Search for the cell housing the specified text and yield its (X, Y) center coordinate. 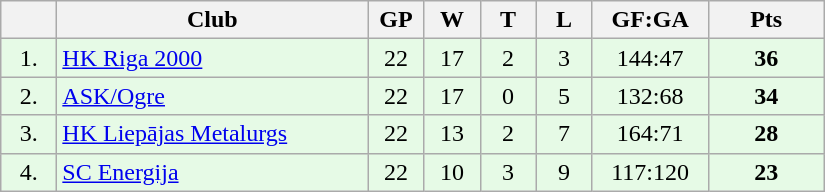
28 (766, 134)
10 (452, 172)
1. (29, 58)
3. (29, 134)
Pts (766, 20)
SC Energija (212, 172)
164:71 (650, 134)
GF:GA (650, 20)
9 (564, 172)
W (452, 20)
144:47 (650, 58)
34 (766, 96)
5 (564, 96)
L (564, 20)
GP (396, 20)
23 (766, 172)
Club (212, 20)
36 (766, 58)
117:120 (650, 172)
ASK/Ogre (212, 96)
13 (452, 134)
2. (29, 96)
4. (29, 172)
HK Liepājas Metalurgs (212, 134)
132:68 (650, 96)
7 (564, 134)
HK Riga 2000 (212, 58)
T (508, 20)
0 (508, 96)
